From the cell containing the given text, extract its center point as (X, Y) coordinate. 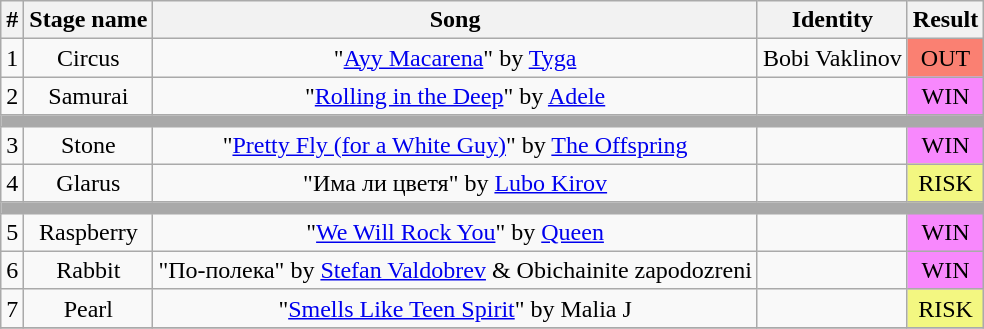
Samurai (88, 96)
Song (455, 20)
6 (12, 270)
OUT (945, 58)
3 (12, 145)
2 (12, 96)
"Rolling in the Deep" by Adele (455, 96)
Stone (88, 145)
"We Will Rock You" by Queen (455, 232)
Pearl (88, 308)
"Ayy Macarena" by Tyga (455, 58)
"Smells Like Teen Spirit" by Malia J (455, 308)
7 (12, 308)
Bobi Vaklinov (832, 58)
1 (12, 58)
"По-полека" by Stefan Valdobrev & Obichainite zapodozreni (455, 270)
Identity (832, 20)
# (12, 20)
Glarus (88, 183)
Raspberry (88, 232)
Stage name (88, 20)
Rabbit (88, 270)
5 (12, 232)
"Pretty Fly (for a White Guy)" by The Offspring (455, 145)
"Има ли цветя" by Lubo Kirov (455, 183)
4 (12, 183)
Circus (88, 58)
Result (945, 20)
